Scan for the cell matching the given text and deliver its [X, Y] coordinate at center. 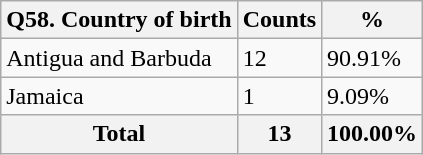
Total [119, 134]
Jamaica [119, 96]
Q58. Country of birth [119, 20]
Antigua and Barbuda [119, 58]
13 [279, 134]
100.00% [372, 134]
9.09% [372, 96]
% [372, 20]
90.91% [372, 58]
12 [279, 58]
1 [279, 96]
Counts [279, 20]
